Locate the cell with the specified text and output its [x, y] center coordinate. 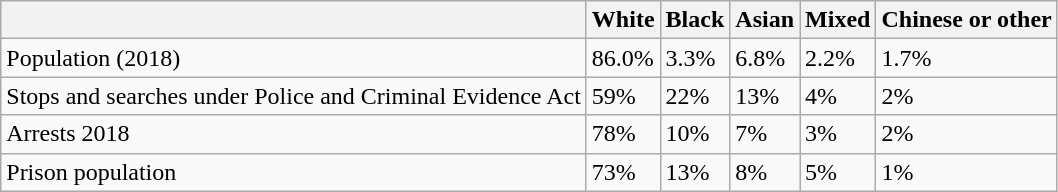
3.3% [695, 58]
78% [623, 134]
6.8% [765, 58]
86.0% [623, 58]
Chinese or other [966, 20]
Black [695, 20]
Prison population [294, 172]
1.7% [966, 58]
Mixed [838, 20]
1% [966, 172]
8% [765, 172]
Asian [765, 20]
10% [695, 134]
White [623, 20]
3% [838, 134]
5% [838, 172]
4% [838, 96]
22% [695, 96]
Arrests 2018 [294, 134]
73% [623, 172]
Population (2018) [294, 58]
7% [765, 134]
Stops and searches under Police and Criminal Evidence Act [294, 96]
59% [623, 96]
2.2% [838, 58]
